Search for the cell housing the specified text and yield its (X, Y) center coordinate. 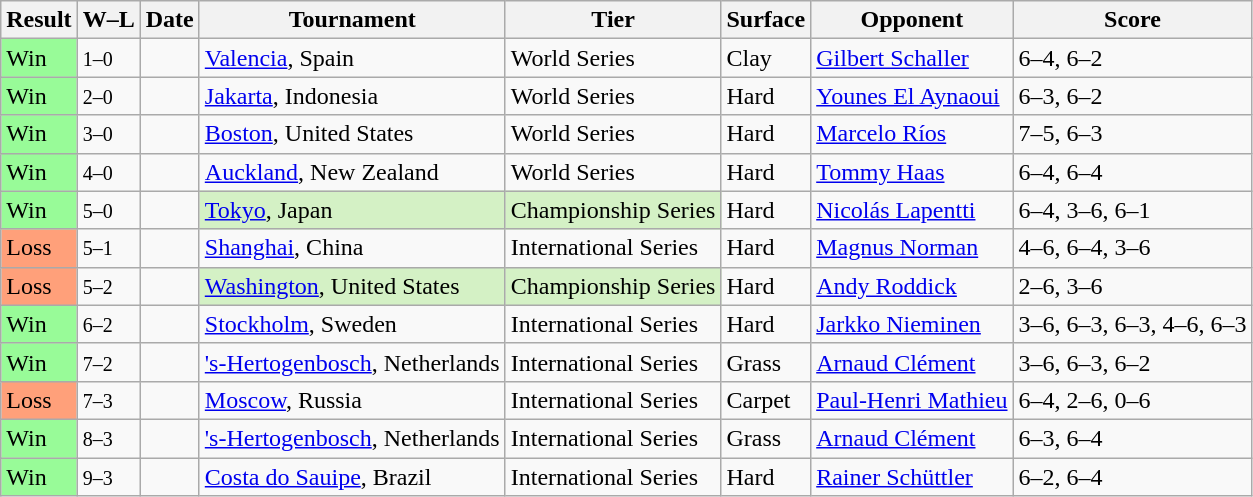
5–1 (108, 248)
Tommy Haas (912, 172)
Tokyo, Japan (352, 210)
Tournament (352, 20)
7–5, 6–3 (1132, 134)
W–L (108, 20)
Moscow, Russia (352, 400)
Valencia, Spain (352, 58)
Andy Roddick (912, 286)
Stockholm, Sweden (352, 324)
4–6, 6–4, 3–6 (1132, 248)
Boston, United States (352, 134)
Costa do Sauipe, Brazil (352, 477)
Opponent (912, 20)
Score (1132, 20)
2–6, 3–6 (1132, 286)
Carpet (766, 400)
2–0 (108, 96)
5–2 (108, 286)
1–0 (108, 58)
Shanghai, China (352, 248)
Washington, United States (352, 286)
6–4, 3–6, 6–1 (1132, 210)
7–3 (108, 400)
Surface (766, 20)
3–6, 6–3, 6–2 (1132, 362)
8–3 (108, 438)
Gilbert Schaller (912, 58)
6–2 (108, 324)
Jakarta, Indonesia (352, 96)
Magnus Norman (912, 248)
Marcelo Ríos (912, 134)
Result (39, 20)
5–0 (108, 210)
Nicolás Lapentti (912, 210)
Date (170, 20)
9–3 (108, 477)
Jarkko Nieminen (912, 324)
3–6, 6–3, 6–3, 4–6, 6–3 (1132, 324)
Tier (613, 20)
Paul-Henri Mathieu (912, 400)
6–4, 2–6, 0–6 (1132, 400)
6–2, 6–4 (1132, 477)
Clay (766, 58)
6–3, 6–4 (1132, 438)
3–0 (108, 134)
Rainer Schüttler (912, 477)
6–4, 6–2 (1132, 58)
4–0 (108, 172)
6–4, 6–4 (1132, 172)
Auckland, New Zealand (352, 172)
Younes El Aynaoui (912, 96)
6–3, 6–2 (1132, 96)
7–2 (108, 362)
